Detect which cell encompasses the target text, then output its (X, Y) center coordinate. 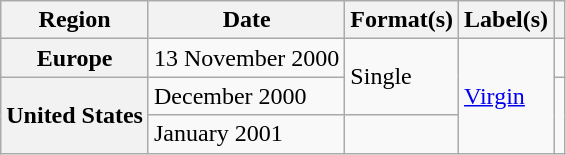
Virgin (506, 96)
13 November 2000 (246, 58)
Label(s) (506, 20)
Europe (75, 58)
Single (402, 77)
December 2000 (246, 96)
United States (75, 115)
Region (75, 20)
January 2001 (246, 134)
Date (246, 20)
Format(s) (402, 20)
